From the cell containing the given text, extract its center point as (x, y) coordinate. 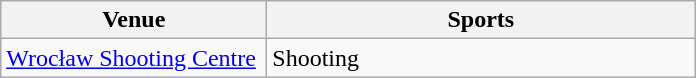
Venue (134, 20)
Shooting (481, 58)
Wrocław Shooting Centre (134, 58)
Sports (481, 20)
